From the cell containing the given text, extract its center point as [x, y] coordinate. 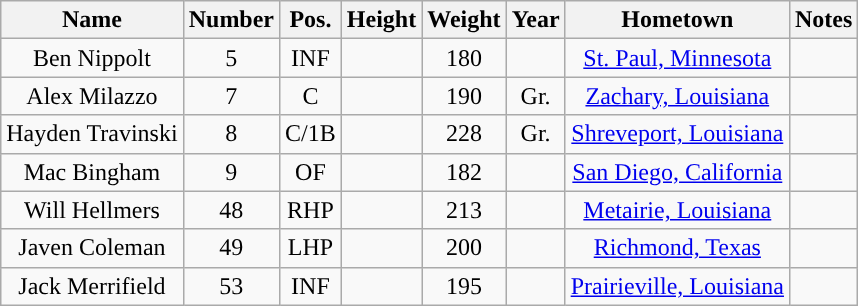
213 [464, 210]
C/1B [311, 134]
49 [231, 248]
Notes [823, 20]
53 [231, 286]
228 [464, 134]
Zachary, Louisiana [677, 96]
200 [464, 248]
LHP [311, 248]
Richmond, Texas [677, 248]
San Diego, California [677, 172]
Height [381, 20]
Year [536, 20]
Mac Bingham [92, 172]
Metairie, Louisiana [677, 210]
RHP [311, 210]
Will Hellmers [92, 210]
5 [231, 58]
Jack Merrifield [92, 286]
Javen Coleman [92, 248]
182 [464, 172]
Number [231, 20]
Hayden Travinski [92, 134]
St. Paul, Minnesota [677, 58]
Ben Nippolt [92, 58]
195 [464, 286]
OF [311, 172]
Shreveport, Louisiana [677, 134]
Hometown [677, 20]
9 [231, 172]
C [311, 96]
7 [231, 96]
Weight [464, 20]
180 [464, 58]
Pos. [311, 20]
Name [92, 20]
48 [231, 210]
190 [464, 96]
Alex Milazzo [92, 96]
8 [231, 134]
Prairieville, Louisiana [677, 286]
